Locate the cell with the specified text and output its (x, y) center coordinate. 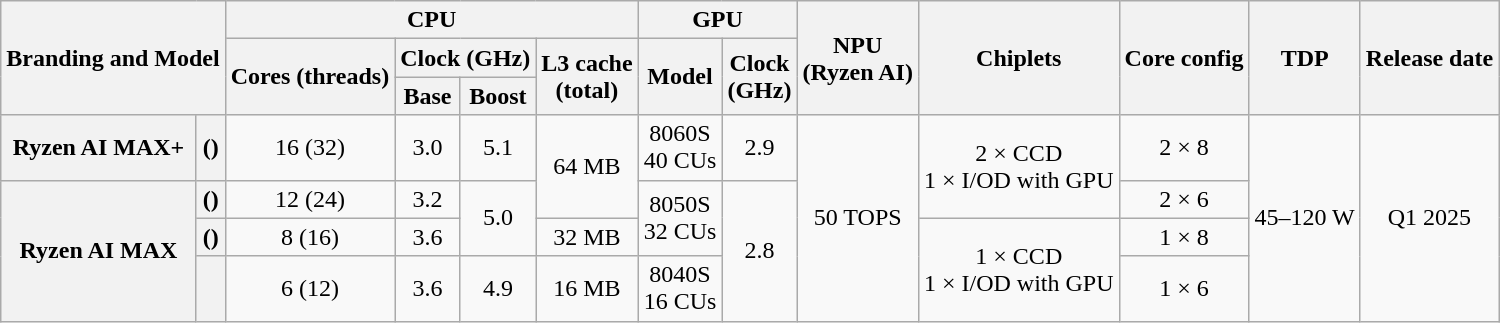
8040S16 CUs (680, 288)
Clock (GHz) (466, 58)
2 × 6 (1184, 199)
8 (16) (310, 237)
Ryzen AI MAX (98, 250)
3.0 (428, 148)
TDP (1304, 58)
Ryzen AI MAX+ (98, 148)
1 × CCD1 × I/OD with GPU (1018, 270)
16 MB (587, 288)
8060S40 CUs (680, 148)
NPU(Ryzen AI) (858, 58)
8050S32 CUs (680, 218)
16 (32) (310, 148)
45–120 W (1304, 218)
3.2 (428, 199)
Chiplets (1018, 58)
12 (24) (310, 199)
Release date (1429, 58)
Clock(GHz) (760, 77)
CPU (432, 20)
2.8 (760, 250)
Cores (threads) (310, 77)
64 MB (587, 166)
32 MB (587, 237)
1 × 6 (1184, 288)
GPU (718, 20)
1 × 8 (1184, 237)
5.1 (498, 148)
2 × 8 (1184, 148)
Branding and Model (113, 58)
L3 cache(total) (587, 77)
5.0 (498, 218)
6 (12) (310, 288)
4.9 (498, 288)
50 TOPS (858, 218)
Core config (1184, 58)
Q1 2025 (1429, 218)
2.9 (760, 148)
Boost (498, 96)
Base (428, 96)
2 × CCD1 × I/OD with GPU (1018, 166)
Model (680, 77)
